Extract the [x, y] coordinate from the center of the cell holding the provided text.  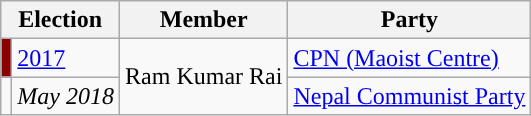
Member [204, 20]
CPN (Maoist Centre) [410, 58]
May 2018 [66, 96]
Election [60, 20]
Nepal Communist Party [410, 96]
Party [410, 20]
2017 [66, 58]
Ram Kumar Rai [204, 77]
